Pinpoint the cell where the given text exists, returning its (x, y) midpoint coordinate. 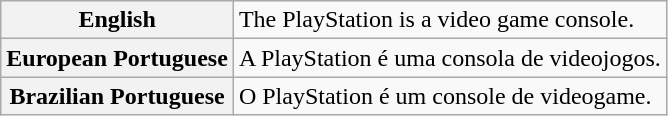
O PlayStation é um console de videogame. (450, 96)
English (118, 20)
European Portuguese (118, 58)
Brazilian Portuguese (118, 96)
A PlayStation é uma consola de videojogos. (450, 58)
The PlayStation is a video game console. (450, 20)
